Return (X, Y) of the center of cell containing provided text 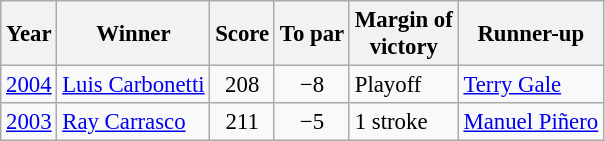
208 (242, 85)
2003 (29, 122)
Terry Gale (530, 85)
Runner-up (530, 34)
211 (242, 122)
Luis Carbonetti (134, 85)
Winner (134, 34)
2004 (29, 85)
−5 (312, 122)
Margin ofvictory (404, 34)
Year (29, 34)
Ray Carrasco (134, 122)
1 stroke (404, 122)
To par (312, 34)
Playoff (404, 85)
−8 (312, 85)
Score (242, 34)
Manuel Piñero (530, 122)
